Detect which cell encompasses the target text, then output its [X, Y] center coordinate. 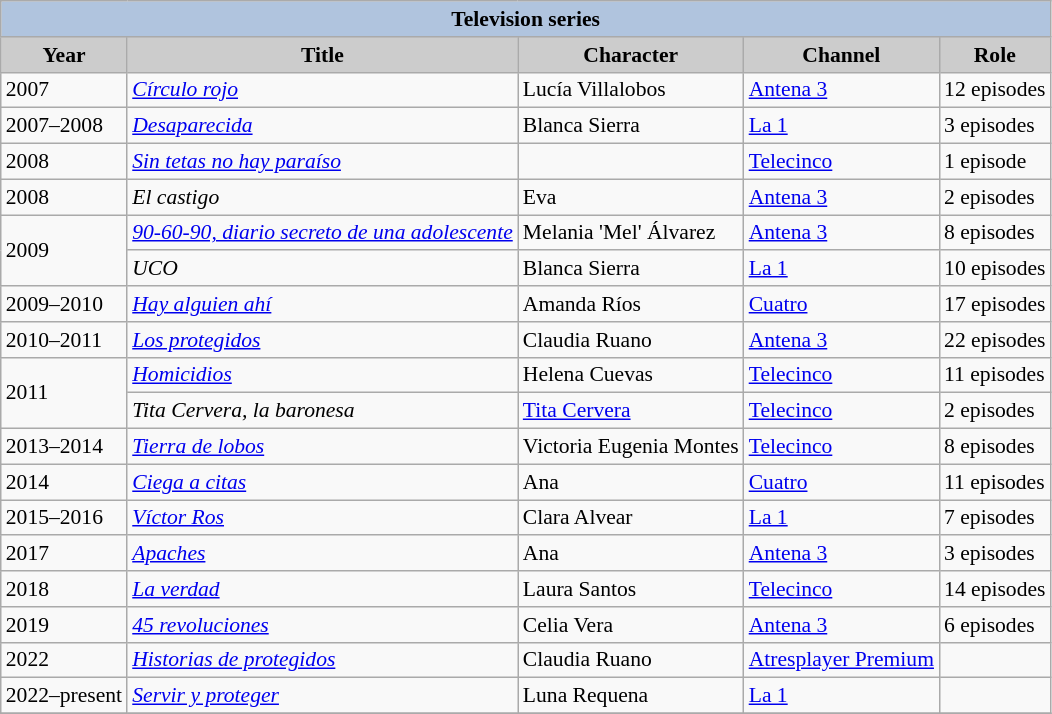
14 episodes [994, 589]
Desaparecida [322, 126]
Victoria Eugenia Montes [631, 447]
Ciega a citas [322, 482]
Celia Vera [631, 625]
Melania 'Mel' Álvarez [631, 233]
Amanda Ríos [631, 304]
2014 [64, 482]
Laura Santos [631, 589]
La verdad [322, 589]
Channel [842, 55]
Servir y proteger [322, 696]
2010–2011 [64, 340]
22 episodes [994, 340]
Character [631, 55]
Television series [526, 19]
Sin tetas no hay paraíso [322, 162]
2022 [64, 660]
Year [64, 55]
2011 [64, 392]
Tierra de lobos [322, 447]
2013–2014 [64, 447]
UCO [322, 269]
Title [322, 55]
Los protegidos [322, 340]
El castigo [322, 197]
Víctor Ros [322, 518]
90-60-90, diario secreto de una adolescente [322, 233]
Tita Cervera, la baronesa [322, 411]
2007 [64, 90]
Historias de protegidos [322, 660]
Apaches [322, 554]
2022–present [64, 696]
10 episodes [994, 269]
Eva [631, 197]
Círculo rojo [322, 90]
Helena Cuevas [631, 375]
2009–2010 [64, 304]
Clara Alvear [631, 518]
Hay alguien ahí [322, 304]
2009 [64, 250]
Role [994, 55]
6 episodes [994, 625]
2019 [64, 625]
Luna Requena [631, 696]
Tita Cervera [631, 411]
2018 [64, 589]
12 episodes [994, 90]
7 episodes [994, 518]
17 episodes [994, 304]
2007–2008 [64, 126]
2015–2016 [64, 518]
1 episode [994, 162]
Homicidios [322, 375]
2017 [64, 554]
Lucía Villalobos [631, 90]
45 revoluciones [322, 625]
Atresplayer Premium [842, 660]
